For the text-containing cell, return its midpoint in [X, Y] coordinate format. 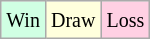
Draw [72, 20]
Win [24, 20]
Loss [126, 20]
